Output the (x, y) coordinate of the center of the cell containing the given text.  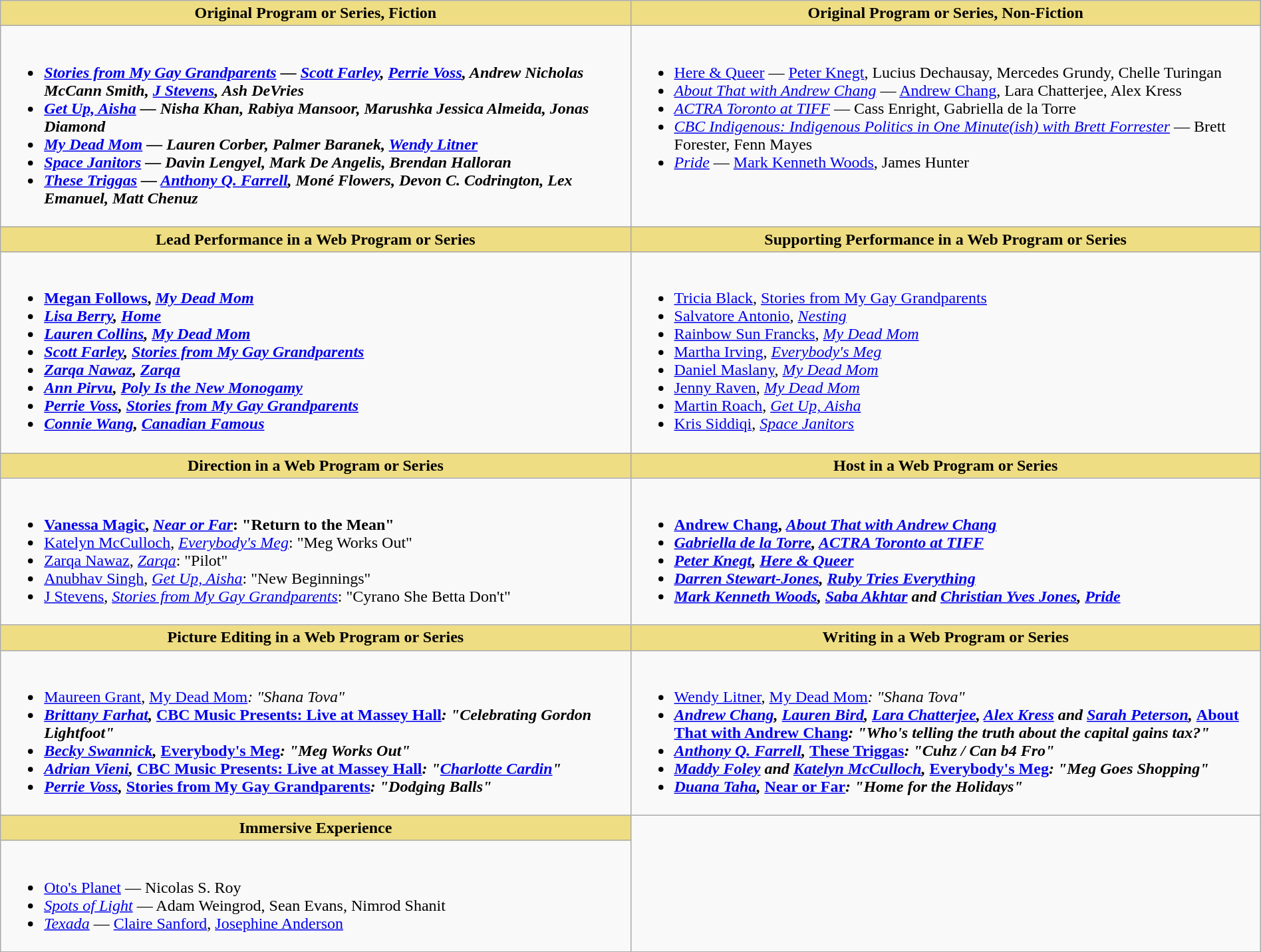
Supporting Performance in a Web Program or Series (946, 239)
Writing in a Web Program or Series (946, 638)
Immersive Experience (315, 828)
Host in a Web Program or Series (946, 465)
Picture Editing in a Web Program or Series (315, 638)
Oto's Planet — Nicolas S. RoySpots of Light — Adam Weingrod, Sean Evans, Nimrod ShanitTexada — Claire Sanford, Josephine Anderson (315, 896)
Original Program or Series, Non-Fiction (946, 13)
Direction in a Web Program or Series (315, 465)
Original Program or Series, Fiction (315, 13)
Lead Performance in a Web Program or Series (315, 239)
